Identify which cell holds the provided text, then report its [X, Y] central coordinate. 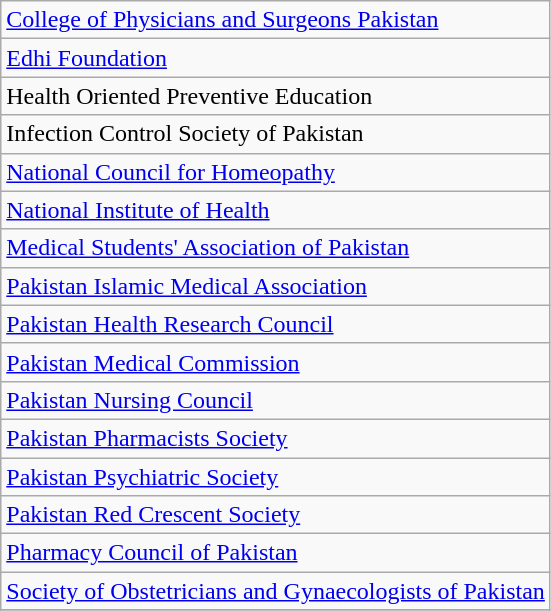
Pakistan Islamic Medical Association [276, 286]
Pakistan Red Crescent Society [276, 515]
Society of Obstetricians and Gynaecologists of Pakistan [276, 591]
National Council for Homeopathy [276, 172]
College of Physicians and Surgeons Pakistan [276, 20]
Pakistan Nursing Council [276, 400]
Pakistan Medical Commission [276, 362]
Edhi Foundation [276, 58]
Pakistan Psychiatric Society [276, 477]
National Institute of Health [276, 210]
Pakistan Health Research Council [276, 324]
Infection Control Society of Pakistan [276, 134]
Medical Students' Association of Pakistan [276, 248]
Pharmacy Council of Pakistan [276, 553]
Health Oriented Preventive Education [276, 96]
Pakistan Pharmacists Society [276, 438]
